Scan for the cell matching the given text and deliver its [x, y] coordinate at center. 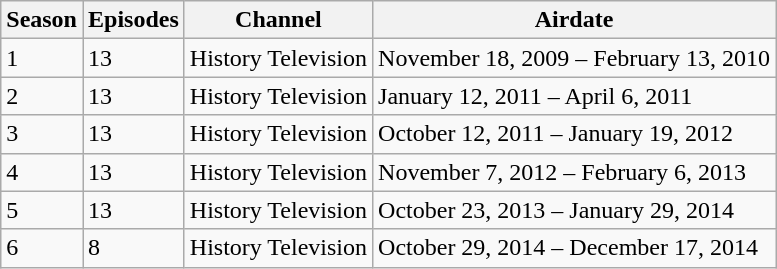
Channel [278, 20]
5 [42, 210]
October 12, 2011 – January 19, 2012 [574, 134]
October 23, 2013 – January 29, 2014 [574, 210]
Season [42, 20]
3 [42, 134]
November 7, 2012 – February 6, 2013 [574, 172]
Episodes [133, 20]
1 [42, 58]
8 [133, 248]
January 12, 2011 – April 6, 2011 [574, 96]
6 [42, 248]
Airdate [574, 20]
2 [42, 96]
November 18, 2009 – February 13, 2010 [574, 58]
4 [42, 172]
October 29, 2014 – December 17, 2014 [574, 248]
